For the text-containing cell, return its midpoint in (x, y) coordinate format. 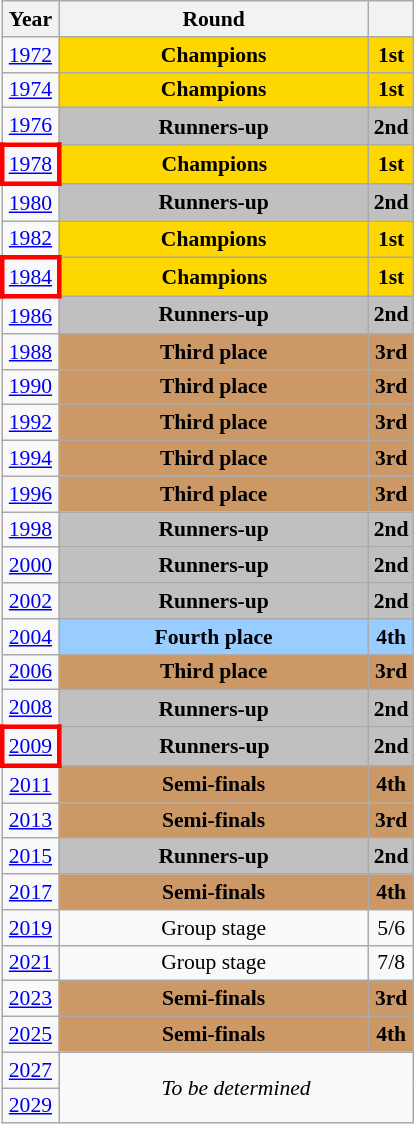
2006 (30, 672)
7/8 (392, 963)
1986 (30, 316)
2008 (30, 708)
1998 (30, 530)
To be determined (236, 1088)
1984 (30, 278)
5/6 (392, 928)
2002 (30, 601)
1978 (30, 164)
2029 (30, 1106)
1990 (30, 387)
2015 (30, 857)
1980 (30, 202)
1976 (30, 126)
2009 (30, 746)
Year (30, 19)
Round (214, 19)
2023 (30, 999)
1982 (30, 240)
2021 (30, 963)
1996 (30, 494)
Fourth place (214, 637)
2019 (30, 928)
2027 (30, 1070)
2011 (30, 784)
2004 (30, 637)
2017 (30, 892)
2025 (30, 1035)
1992 (30, 423)
2000 (30, 566)
1972 (30, 55)
1988 (30, 352)
1994 (30, 459)
2013 (30, 821)
1974 (30, 90)
